Pinpoint the cell where the given text exists, returning its (X, Y) midpoint coordinate. 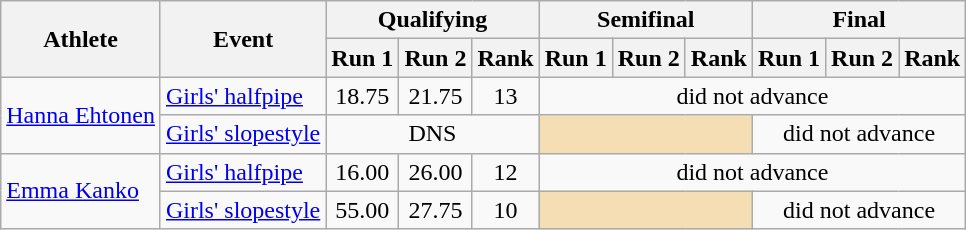
27.75 (436, 210)
10 (506, 210)
13 (506, 96)
Final (858, 20)
Qualifying (432, 20)
Athlete (81, 39)
Emma Kanko (81, 191)
55.00 (362, 210)
26.00 (436, 172)
Semifinal (646, 20)
12 (506, 172)
21.75 (436, 96)
18.75 (362, 96)
Event (242, 39)
16.00 (362, 172)
Hanna Ehtonen (81, 115)
DNS (432, 134)
